Extract the [x, y] coordinate from the center of the cell holding the provided text.  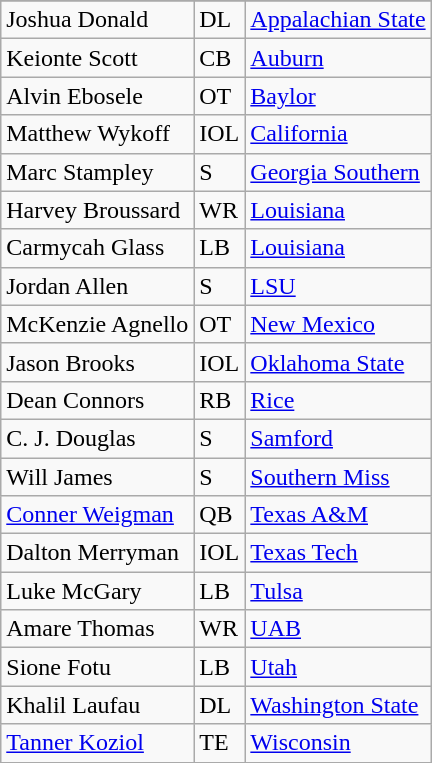
Luke McGary [98, 591]
CB [220, 58]
Southern Miss [338, 477]
Joshua Donald [98, 20]
Harvey Broussard [98, 210]
Sione Fotu [98, 667]
Amare Thomas [98, 629]
Marc Stampley [98, 172]
Rice [338, 400]
Washington State [338, 705]
New Mexico [338, 324]
Tulsa [338, 591]
Keionte Scott [98, 58]
QB [220, 515]
Samford [338, 438]
LSU [338, 286]
Utah [338, 667]
TE [220, 743]
Texas Tech [338, 553]
Jason Brooks [98, 362]
Dalton Merryman [98, 553]
C. J. Douglas [98, 438]
Dean Connors [98, 400]
Oklahoma State [338, 362]
Carmycah Glass [98, 248]
Conner Weigman [98, 515]
McKenzie Agnello [98, 324]
California [338, 134]
Alvin Ebosele [98, 96]
Auburn [338, 58]
RB [220, 400]
Jordan Allen [98, 286]
Khalil Laufau [98, 705]
Will James [98, 477]
Wisconsin [338, 743]
Matthew Wykoff [98, 134]
Texas A&M [338, 515]
Appalachian State [338, 20]
Baylor [338, 96]
Tanner Koziol [98, 743]
UAB [338, 629]
Georgia Southern [338, 172]
